Provide the (X, Y) coordinate of the cell's center where the given text is located.  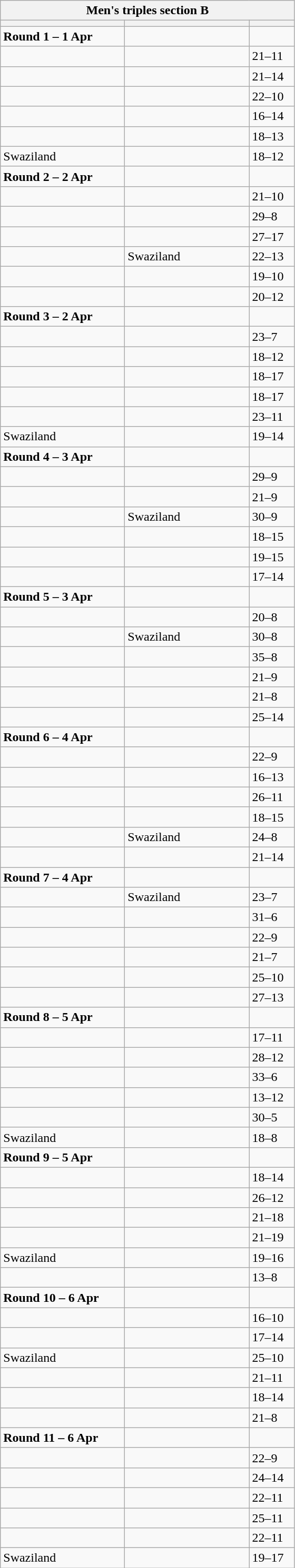
19–10 (272, 277)
18–13 (272, 136)
24–8 (272, 837)
20–12 (272, 297)
21–10 (272, 196)
Round 4 – 3 Apr (63, 457)
26–11 (272, 797)
22–10 (272, 96)
20–8 (272, 617)
27–17 (272, 236)
Round 7 – 4 Apr (63, 877)
Round 5 – 3 Apr (63, 597)
21–7 (272, 957)
21–18 (272, 1218)
29–9 (272, 477)
Round 2 – 2 Apr (63, 176)
28–12 (272, 1057)
31–6 (272, 917)
17–11 (272, 1037)
Men's triples section B (147, 11)
21–19 (272, 1238)
29–8 (272, 216)
22–13 (272, 257)
33–6 (272, 1077)
27–13 (272, 997)
23–11 (272, 417)
30–9 (272, 517)
16–13 (272, 777)
25–14 (272, 717)
Round 10 – 6 Apr (63, 1298)
Round 11 – 6 Apr (63, 1438)
16–10 (272, 1318)
24–14 (272, 1478)
35–8 (272, 657)
Round 9 – 5 Apr (63, 1157)
25–11 (272, 1518)
30–5 (272, 1117)
26–12 (272, 1198)
30–8 (272, 637)
18–8 (272, 1137)
19–16 (272, 1258)
13–8 (272, 1278)
Round 3 – 2 Apr (63, 317)
Round 6 – 4 Apr (63, 737)
Round 1 – 1 Apr (63, 36)
19–17 (272, 1558)
19–14 (272, 437)
13–12 (272, 1097)
Round 8 – 5 Apr (63, 1017)
16–14 (272, 116)
19–15 (272, 557)
